Identify which cell holds the provided text, then report its [X, Y] central coordinate. 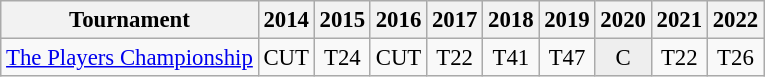
2021 [679, 20]
Tournament [130, 20]
2020 [623, 20]
2017 [455, 20]
2018 [511, 20]
The Players Championship [130, 58]
T26 [735, 58]
T41 [511, 58]
2022 [735, 20]
T24 [342, 58]
C [623, 58]
2015 [342, 20]
2016 [398, 20]
2019 [567, 20]
2014 [286, 20]
T47 [567, 58]
